Pinpoint the cell where the given text exists, returning its [X, Y] midpoint coordinate. 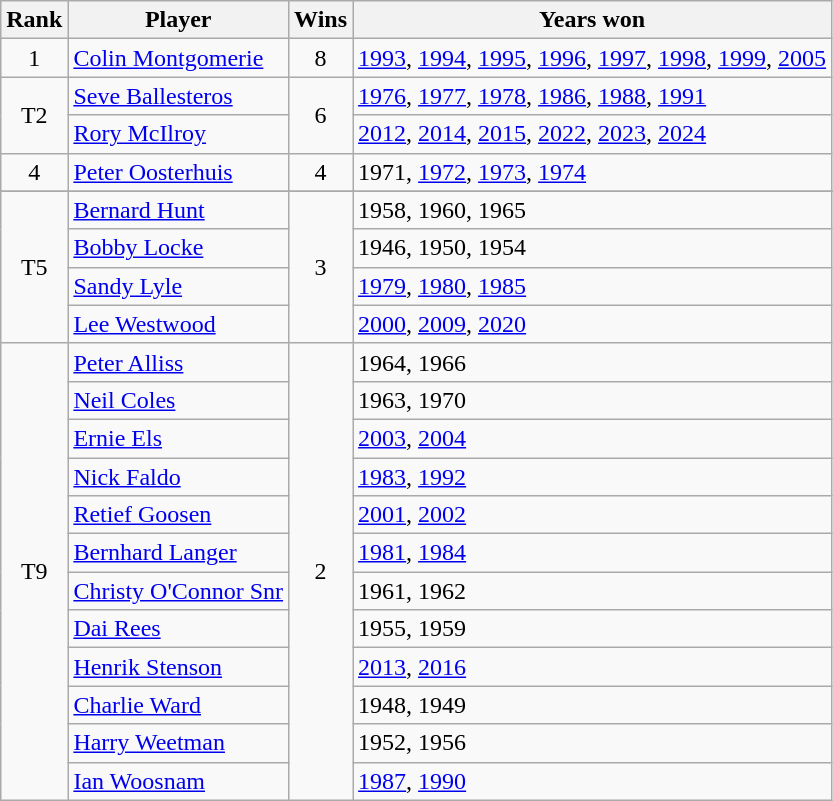
Charlie Ward [178, 705]
8 [321, 58]
Years won [592, 20]
T9 [34, 572]
2003, 2004 [592, 438]
2000, 2009, 2020 [592, 324]
1964, 1966 [592, 362]
1983, 1992 [592, 477]
3 [321, 267]
1987, 1990 [592, 781]
1979, 1980, 1985 [592, 286]
Nick Faldo [178, 477]
Bernard Hunt [178, 210]
1955, 1959 [592, 629]
Lee Westwood [178, 324]
Bobby Locke [178, 248]
1976, 1977, 1978, 1986, 1988, 1991 [592, 96]
6 [321, 115]
1946, 1950, 1954 [592, 248]
1 [34, 58]
1971, 1972, 1973, 1974 [592, 172]
Sandy Lyle [178, 286]
Peter Oosterhuis [178, 172]
2001, 2002 [592, 515]
T5 [34, 267]
Player [178, 20]
1952, 1956 [592, 743]
1981, 1984 [592, 553]
1961, 1962 [592, 591]
Ernie Els [178, 438]
1948, 1949 [592, 705]
Dai Rees [178, 629]
1993, 1994, 1995, 1996, 1997, 1998, 1999, 2005 [592, 58]
Colin Montgomerie [178, 58]
Bernhard Langer [178, 553]
Neil Coles [178, 400]
Harry Weetman [178, 743]
Retief Goosen [178, 515]
1958, 1960, 1965 [592, 210]
Wins [321, 20]
Rory McIlroy [178, 134]
1963, 1970 [592, 400]
Rank [34, 20]
Seve Ballesteros [178, 96]
Christy O'Connor Snr [178, 591]
T2 [34, 115]
2 [321, 572]
Henrik Stenson [178, 667]
Ian Woosnam [178, 781]
2012, 2014, 2015, 2022, 2023, 2024 [592, 134]
Peter Alliss [178, 362]
2013, 2016 [592, 667]
